Capture the cell that displays the provided text and extract its [x, y] central coordinate. 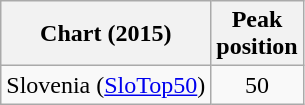
Slovenia (SloTop50) [106, 85]
Chart (2015) [106, 34]
50 [257, 85]
Peakposition [257, 34]
